Output the [X, Y] coordinate of the center of the cell containing the given text.  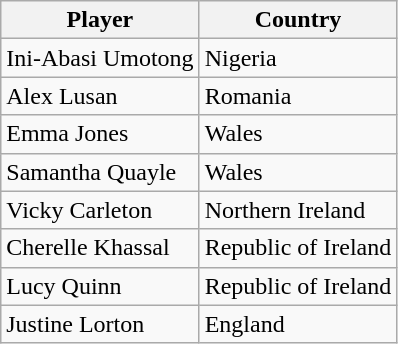
Nigeria [298, 58]
Country [298, 20]
Samantha Quayle [100, 172]
Cherelle Khassal [100, 248]
Emma Jones [100, 134]
England [298, 324]
Alex Lusan [100, 96]
Romania [298, 96]
Northern Ireland [298, 210]
Justine Lorton [100, 324]
Ini-Abasi Umotong [100, 58]
Vicky Carleton [100, 210]
Lucy Quinn [100, 286]
Player [100, 20]
